Search for the cell housing the specified text and yield its [x, y] center coordinate. 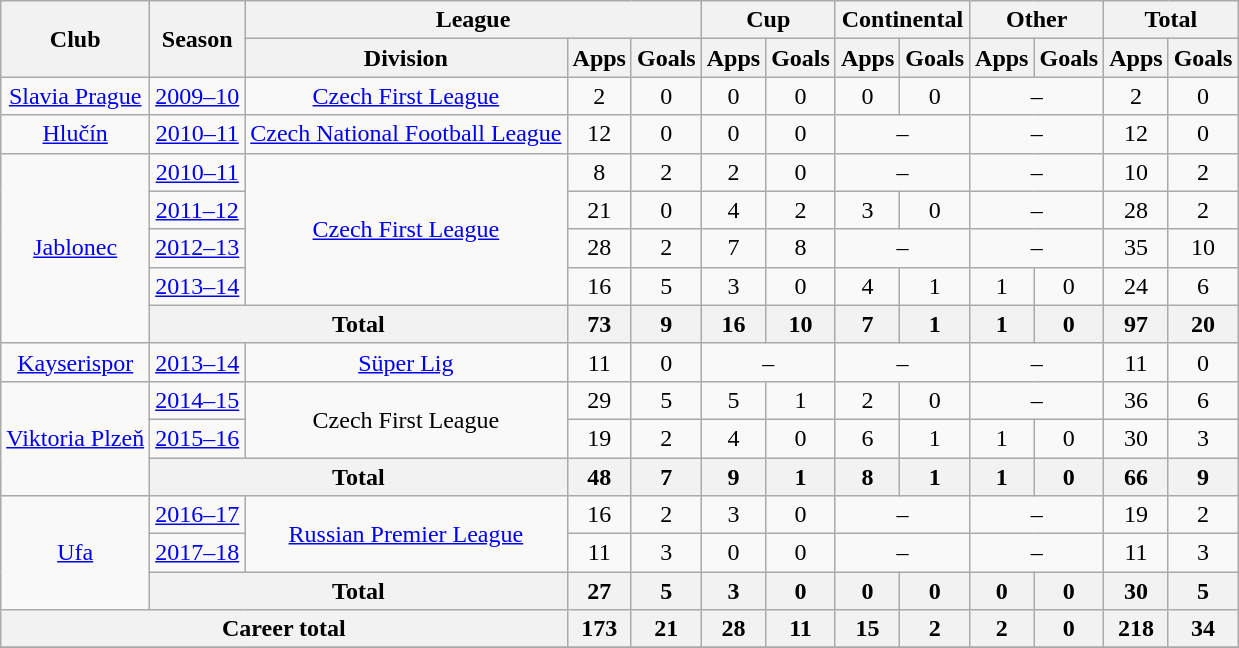
Ufa [76, 553]
League [473, 20]
35 [1136, 248]
Slavia Prague [76, 96]
Continental [902, 20]
Kayserispor [76, 362]
173 [599, 629]
29 [599, 400]
Club [76, 39]
2012–13 [198, 248]
20 [1203, 324]
2016–17 [198, 515]
Süper Lig [406, 362]
2009–10 [198, 96]
36 [1136, 400]
15 [867, 629]
24 [1136, 286]
2015–16 [198, 438]
73 [599, 324]
Jablonec [76, 248]
Career total [284, 629]
Hlučín [76, 134]
48 [599, 477]
2017–18 [198, 553]
2011–12 [198, 210]
218 [1136, 629]
2014–15 [198, 400]
Other [1037, 20]
27 [599, 591]
Russian Premier League [406, 534]
34 [1203, 629]
Czech National Football League [406, 134]
Viktoria Plzeň [76, 438]
Division [406, 58]
Cup [768, 20]
Season [198, 39]
66 [1136, 477]
97 [1136, 324]
